Pinpoint the cell where the given text exists, returning its (X, Y) midpoint coordinate. 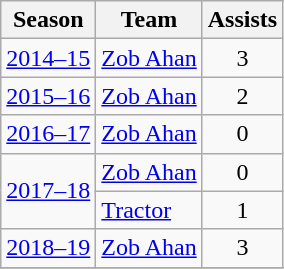
2015–16 (48, 96)
2018–19 (48, 248)
Season (48, 20)
1 (242, 210)
2014–15 (48, 58)
Assists (242, 20)
Tractor (149, 210)
2 (242, 96)
2016–17 (48, 134)
Team (149, 20)
2017–18 (48, 191)
